Output the [X, Y] coordinate of the center of the cell containing the given text.  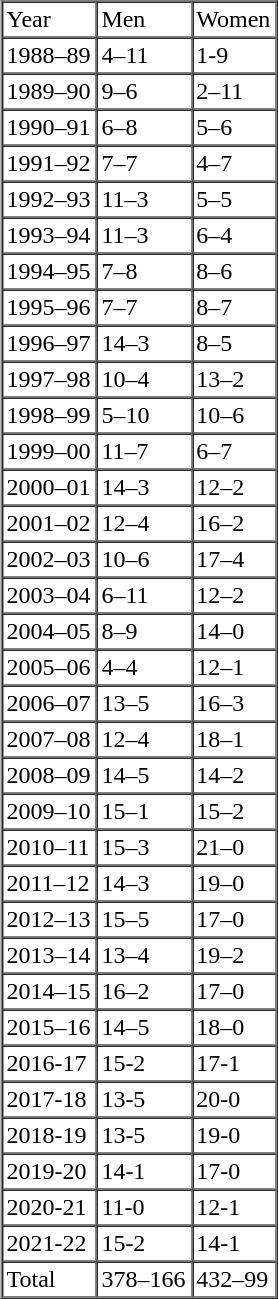
17-1 [234, 1064]
2018-19 [50, 1136]
8–5 [234, 344]
4–7 [234, 164]
5–10 [144, 416]
4–11 [144, 56]
1990–91 [50, 128]
2016-17 [50, 1064]
1991–92 [50, 164]
17-0 [234, 1172]
2001–02 [50, 524]
12–1 [234, 668]
2008–09 [50, 776]
19–0 [234, 884]
378–166 [144, 1280]
17–4 [234, 560]
14–2 [234, 776]
6–11 [144, 596]
9–6 [144, 92]
16–3 [234, 704]
1996–97 [50, 344]
2007–08 [50, 740]
2012–13 [50, 920]
Total [50, 1280]
2002–03 [50, 560]
2011–12 [50, 884]
5–5 [234, 200]
6–4 [234, 236]
432–99 [234, 1280]
15–5 [144, 920]
10–4 [144, 380]
11-0 [144, 1208]
2004–05 [50, 632]
8–6 [234, 272]
2005–06 [50, 668]
15–3 [144, 848]
2013–14 [50, 956]
8–7 [234, 308]
Year [50, 20]
2014–15 [50, 992]
1992–93 [50, 200]
1989–90 [50, 92]
1-9 [234, 56]
15–2 [234, 812]
2009–10 [50, 812]
4–4 [144, 668]
5–6 [234, 128]
1993–94 [50, 236]
2017-18 [50, 1100]
14–0 [234, 632]
2010–11 [50, 848]
12-1 [234, 1208]
15–1 [144, 812]
2–11 [234, 92]
6–8 [144, 128]
2000–01 [50, 488]
2019-20 [50, 1172]
6–7 [234, 452]
1997–98 [50, 380]
8–9 [144, 632]
Men [144, 20]
2020-21 [50, 1208]
1998–99 [50, 416]
20-0 [234, 1100]
1999–00 [50, 452]
13–2 [234, 380]
2006–07 [50, 704]
7–8 [144, 272]
13–5 [144, 704]
2015–16 [50, 1028]
18–1 [234, 740]
1988–89 [50, 56]
Women [234, 20]
2021-22 [50, 1244]
18–0 [234, 1028]
2003–04 [50, 596]
11–7 [144, 452]
19–2 [234, 956]
13–4 [144, 956]
21–0 [234, 848]
1995–96 [50, 308]
1994–95 [50, 272]
19-0 [234, 1136]
